For the text-containing cell, return its midpoint in [x, y] coordinate format. 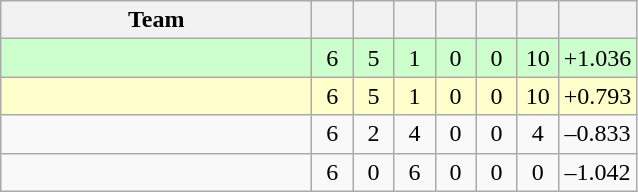
+0.793 [598, 96]
–0.833 [598, 134]
2 [374, 134]
Team [156, 20]
–1.042 [598, 172]
+1.036 [598, 58]
